Identify which cell holds the provided text, then report its (X, Y) central coordinate. 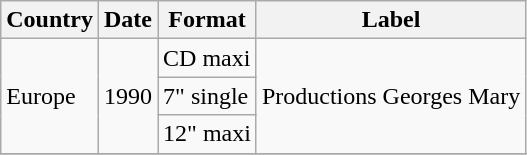
7" single (208, 96)
Label (390, 20)
CD maxi (208, 58)
1990 (128, 96)
Format (208, 20)
Productions Georges Mary (390, 96)
Country (50, 20)
12" maxi (208, 134)
Date (128, 20)
Europe (50, 96)
